For the text-containing cell, return its midpoint in [x, y] coordinate format. 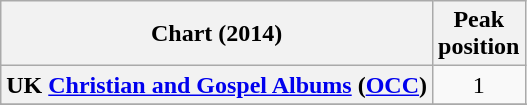
Chart (2014) [217, 34]
1 [479, 85]
Peak position [479, 34]
UK Christian and Gospel Albums (OCC) [217, 85]
